Detect which cell encompasses the target text, then output its [x, y] center coordinate. 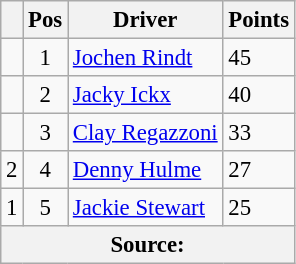
Driver [146, 20]
Source: [148, 245]
Jochen Rindt [146, 58]
Jackie Stewart [146, 208]
45 [258, 58]
Points [258, 20]
Pos [46, 20]
Jacky Ickx [146, 95]
40 [258, 95]
25 [258, 208]
4 [46, 170]
Clay Regazzoni [146, 133]
27 [258, 170]
5 [46, 208]
3 [46, 133]
33 [258, 133]
Denny Hulme [146, 170]
